Find where the given text appears and provide that cell's center as (X, Y) coordinate. 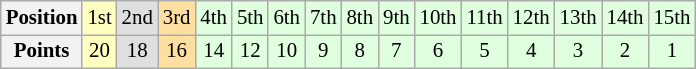
13th (578, 18)
14 (214, 51)
9 (324, 51)
1st (99, 18)
8th (360, 18)
14th (626, 18)
12th (532, 18)
3 (578, 51)
11th (484, 18)
12 (250, 51)
18 (138, 51)
10th (438, 18)
7th (324, 18)
Points (42, 51)
3rd (177, 18)
2nd (138, 18)
15th (672, 18)
9th (396, 18)
Position (42, 18)
10 (286, 51)
1 (672, 51)
7 (396, 51)
2 (626, 51)
8 (360, 51)
20 (99, 51)
5 (484, 51)
4th (214, 18)
6th (286, 18)
6 (438, 51)
5th (250, 18)
16 (177, 51)
4 (532, 51)
